Provide the [x, y] coordinate of the cell's center where the given text is located.  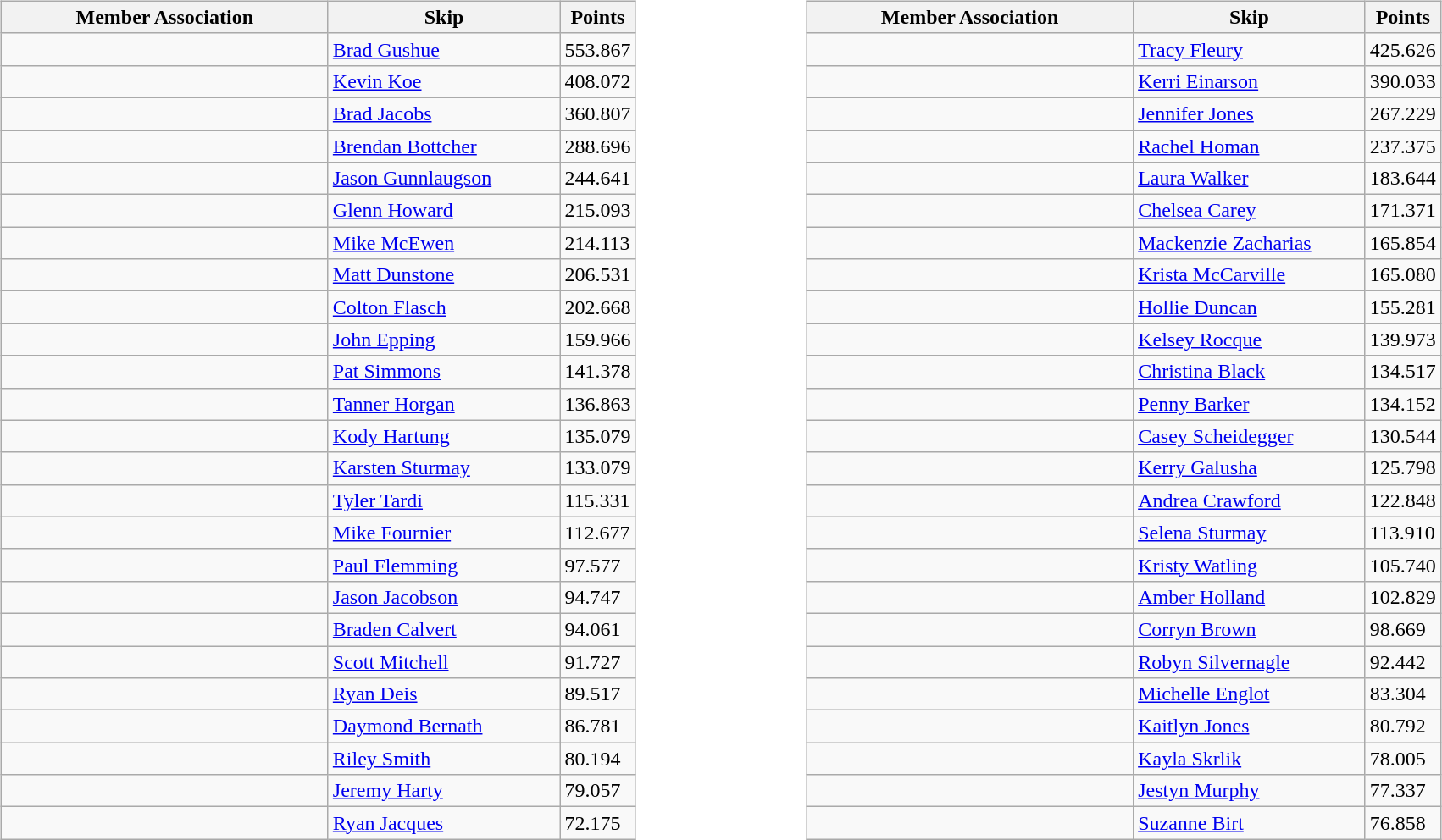
Mackenzie Zacharias [1250, 243]
83.304 [1403, 694]
97.577 [598, 565]
80.792 [1403, 727]
122.848 [1403, 500]
202.668 [598, 307]
Brendan Bottcher [444, 146]
Colton Flasch [444, 307]
Kelsey Rocque [1250, 340]
408.072 [598, 81]
Rachel Homan [1250, 146]
171.371 [1403, 211]
206.531 [598, 275]
288.696 [598, 146]
Scott Mitchell [444, 661]
134.152 [1403, 404]
Kerry Galusha [1250, 468]
77.337 [1403, 791]
79.057 [598, 791]
Kayla Skrlik [1250, 759]
Jestyn Murphy [1250, 791]
94.061 [598, 629]
390.033 [1403, 81]
80.194 [598, 759]
105.740 [1403, 565]
Kristy Watling [1250, 565]
130.544 [1403, 436]
139.973 [1403, 340]
Kody Hartung [444, 436]
Mike McEwen [444, 243]
Suzanne Birt [1250, 823]
John Epping [444, 340]
360.807 [598, 113]
Hollie Duncan [1250, 307]
159.966 [598, 340]
Jeremy Harty [444, 791]
Krista McCarville [1250, 275]
Tanner Horgan [444, 404]
215.093 [598, 211]
Amber Holland [1250, 597]
Kerri Einarson [1250, 81]
Penny Barker [1250, 404]
136.863 [598, 404]
Casey Scheidegger [1250, 436]
Kaitlyn Jones [1250, 727]
Andrea Crawford [1250, 500]
92.442 [1403, 661]
113.910 [1403, 533]
Christina Black [1250, 372]
155.281 [1403, 307]
Ryan Jacques [444, 823]
Glenn Howard [444, 211]
165.854 [1403, 243]
237.375 [1403, 146]
267.229 [1403, 113]
Ryan Deis [444, 694]
135.079 [598, 436]
Mike Fournier [444, 533]
Kevin Koe [444, 81]
Jason Jacobson [444, 597]
214.113 [598, 243]
165.080 [1403, 275]
86.781 [598, 727]
Paul Flemming [444, 565]
Brad Gushue [444, 49]
91.727 [598, 661]
102.829 [1403, 597]
Daymond Bernath [444, 727]
Pat Simmons [444, 372]
Tracy Fleury [1250, 49]
76.858 [1403, 823]
Chelsea Carey [1250, 211]
Michelle Englot [1250, 694]
89.517 [598, 694]
Laura Walker [1250, 179]
115.331 [598, 500]
Corryn Brown [1250, 629]
134.517 [1403, 372]
Braden Calvert [444, 629]
Selena Sturmay [1250, 533]
72.175 [598, 823]
Riley Smith [444, 759]
78.005 [1403, 759]
141.378 [598, 372]
425.626 [1403, 49]
94.747 [598, 597]
Tyler Tardi [444, 500]
125.798 [1403, 468]
553.867 [598, 49]
Brad Jacobs [444, 113]
Matt Dunstone [444, 275]
133.079 [598, 468]
112.677 [598, 533]
Jason Gunnlaugson [444, 179]
244.641 [598, 179]
Jennifer Jones [1250, 113]
Robyn Silvernagle [1250, 661]
183.644 [1403, 179]
98.669 [1403, 629]
Karsten Sturmay [444, 468]
